Find where the given text appears and provide that cell's center as [x, y] coordinate. 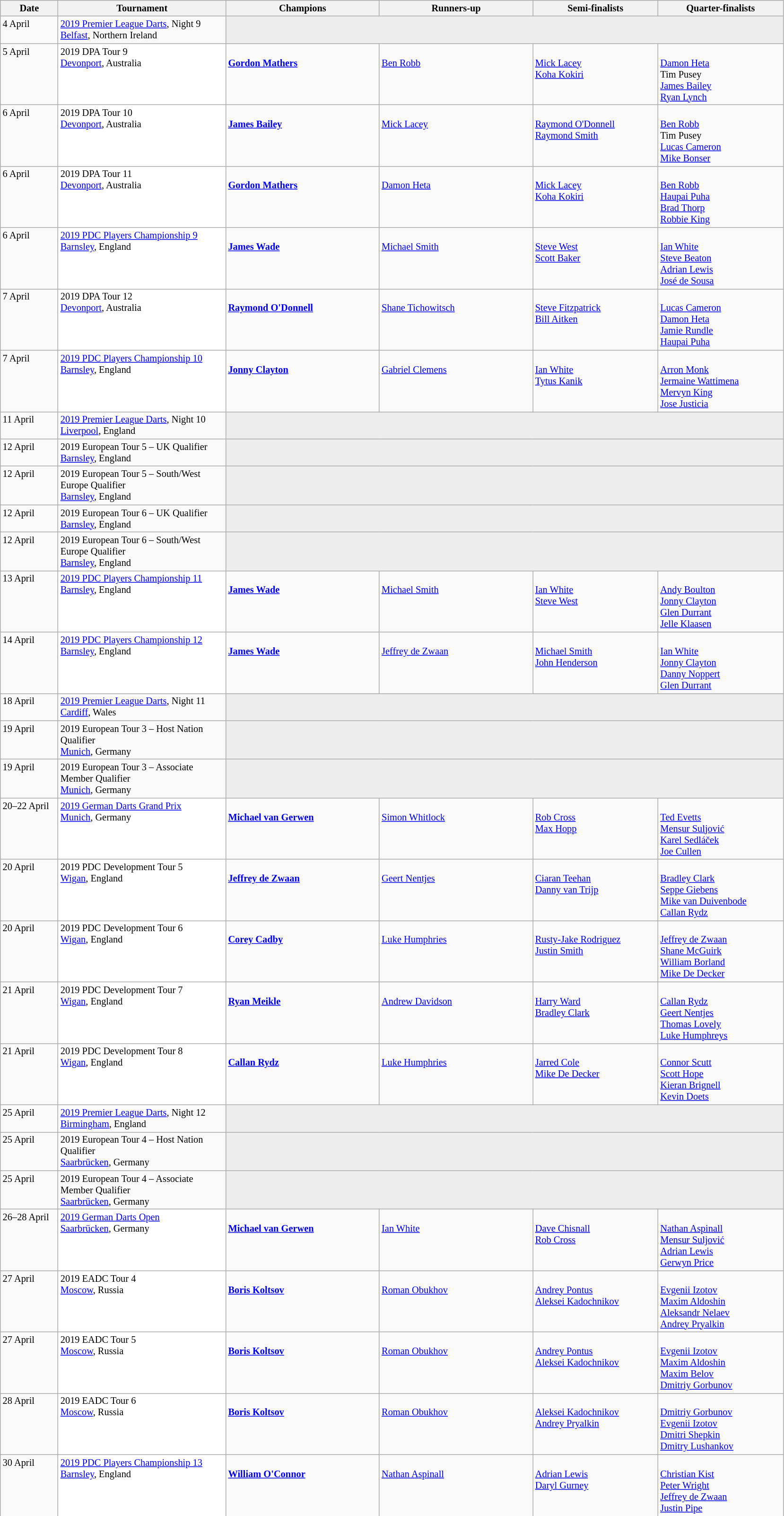
Ciaran Teehan Danny van Trijp [596, 890]
2019 PDC Players Championship 12Barnsley, England [142, 663]
2019 European Tour 5 – UK Qualifier Barnsley, England [142, 452]
Champions [303, 8]
James Bailey [303, 135]
2019 Premier League Darts, Night 9 Belfast, Northern Ireland [142, 30]
2019 Premier League Darts, Night 12 Birmingham, England [142, 1118]
Steve West Scott Baker [596, 258]
Jeffrey de Zwaan Shane McGuirk William Borland Mike De Decker [721, 951]
2019 Premier League Darts, Night 11 Cardiff, Wales [142, 707]
18 April [29, 707]
Ben Robb Tim Pusey Lucas Cameron Mike Bonser [721, 135]
Lucas Cameron Damon Heta Jamie Rundle Haupai Puha [721, 319]
2019 PDC Players Championship 9Barnsley, England [142, 258]
Raymond O'Donnell [303, 319]
2019 DPA Tour 11Devonport, Australia [142, 197]
2019 European Tour 6 – UK Qualifier Barnsley, England [142, 519]
Raymond O'Donnell Raymond Smith [596, 135]
Runners-up [456, 8]
Ryan Meikle [303, 1013]
11 April [29, 425]
Nathan Aspinall [456, 1485]
5 April [29, 74]
Evgenii Izotov Maxim Aldoshin Maxim Belov Dmitriy Gorbunov [721, 1363]
Jonny Clayton [303, 381]
Ben Robb Haupai Puha Brad Thorp Robbie King [721, 197]
Gabriel Clemens [456, 381]
2019 DPA Tour 9Devonport, Australia [142, 74]
Christian Kist Peter Wright Jeffrey de Zwaan Justin Pipe [721, 1485]
2019 DPA Tour 10Devonport, Australia [142, 135]
2019 European Tour 6 – South/West Europe Qualifier Barnsley, England [142, 551]
Ben Robb [456, 74]
Ian White Steve Beaton Adrian Lewis José de Sousa [721, 258]
Simon Whitlock [456, 829]
Harry Ward Bradley Clark [596, 1013]
William O'Connor [303, 1485]
30 April [29, 1485]
2019 European Tour 3 – Host Nation Qualifier Munich, Germany [142, 740]
2019 German Darts Grand PrixMunich, Germany [142, 829]
Adrian Lewis Daryl Gurney [596, 1485]
Aleksei Kadochnikov Andrey Pryalkin [596, 1424]
2019 European Tour 3 – Associate Member Qualifier Munich, Germany [142, 778]
4 April [29, 30]
2019 DPA Tour 12Devonport, Australia [142, 319]
2019 PDC Development Tour 8Wigan, England [142, 1074]
Jarred Cole Mike De Decker [596, 1074]
Tournament [142, 8]
Callan Rydz [303, 1074]
Connor Scutt Scott Hope Kieran Brignell Kevin Doets [721, 1074]
2019 EADC Tour 5Moscow, Russia [142, 1363]
2019 European Tour 4 – Host Nation Qualifier Saarbrücken, Germany [142, 1151]
2019 PDC Players Championship 10Barnsley, England [142, 381]
2019 EADC Tour 6Moscow, Russia [142, 1424]
Andrew Davidson [456, 1013]
13 April [29, 601]
Nathan Aspinall Mensur Suljović Adrian Lewis Gerwyn Price [721, 1240]
Shane Tichowitsch [456, 319]
Dave Chisnall Rob Cross [596, 1240]
2019 PDC Development Tour 7Wigan, England [142, 1013]
26–28 April [29, 1240]
Dmitriy Gorbunov Evgenii Izotov Dmitri Shepkin Dmitry Lushankov [721, 1424]
2019 PDC Players Championship 13Barnsley, England [142, 1485]
2019 PDC Players Championship 11Barnsley, England [142, 601]
2019 European Tour 5 – South/West Europe Qualifier Barnsley, England [142, 485]
2019 German Darts OpenSaarbrücken, Germany [142, 1240]
Damon Heta Tim Pusey James Bailey Ryan Lynch [721, 74]
2019 European Tour 4 – Associate Member Qualifier Saarbrücken, Germany [142, 1190]
Quarter-finalists [721, 8]
2019 PDC Development Tour 5Wigan, England [142, 890]
Callan Rydz Geert Nentjes Thomas Lovely Luke Humphreys [721, 1013]
20–22 April [29, 829]
14 April [29, 663]
Arron Monk Jermaine Wattimena Mervyn King Jose Justicia [721, 381]
Rob Cross Max Hopp [596, 829]
Ted Evetts Mensur Suljović Karel Sedláček Joe Cullen [721, 829]
Bradley Clark Seppe Giebens Mike van Duivenbode Callan Rydz [721, 890]
Ian White [456, 1240]
Ian White Jonny Clayton Danny Noppert Glen Durrant [721, 663]
Steve Fitzpatrick Bill Aitken [596, 319]
Date [29, 8]
Ian White Tytus Kanik [596, 381]
28 April [29, 1424]
Corey Cadby [303, 951]
Semi-finalists [596, 8]
Michael Smith John Henderson [596, 663]
Rusty-Jake Rodriguez Justin Smith [596, 951]
2019 EADC Tour 4Moscow, Russia [142, 1301]
Geert Nentjes [456, 890]
Damon Heta [456, 197]
Evgenii Izotov Maxim Aldoshin Aleksandr Nelaev Andrey Pryalkin [721, 1301]
Mick Lacey [456, 135]
Andy Boulton Jonny Clayton Glen Durrant Jelle Klaasen [721, 601]
2019 PDC Development Tour 6Wigan, England [142, 951]
2019 Premier League Darts, Night 10 Liverpool, England [142, 425]
Ian White Steve West [596, 601]
